Return the (X, Y) coordinate for the center point of the cell that contains the specified text.  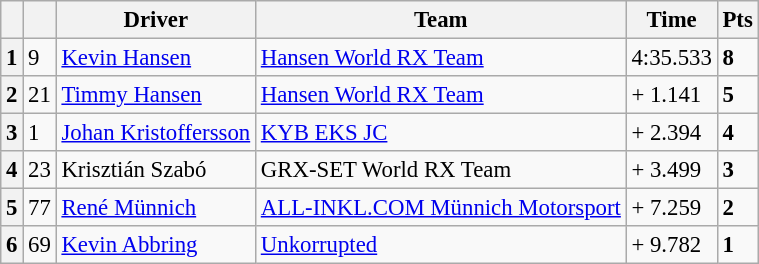
Pts (738, 20)
KYB EKS JC (440, 133)
+ 7.259 (672, 208)
Kevin Hansen (156, 58)
ALL-INKL.COM Münnich Motorsport (440, 208)
8 (738, 58)
+ 9.782 (672, 245)
+ 2.394 (672, 133)
Johan Kristoffersson (156, 133)
+ 1.141 (672, 95)
6 (12, 245)
Team (440, 20)
9 (40, 58)
Timmy Hansen (156, 95)
Kevin Abbring (156, 245)
77 (40, 208)
+ 3.499 (672, 170)
Driver (156, 20)
21 (40, 95)
Krisztián Szabó (156, 170)
Unkorrupted (440, 245)
23 (40, 170)
René Münnich (156, 208)
Time (672, 20)
4:35.533 (672, 58)
69 (40, 245)
GRX-SET World RX Team (440, 170)
